Identify which cell holds the provided text, then report its (X, Y) central coordinate. 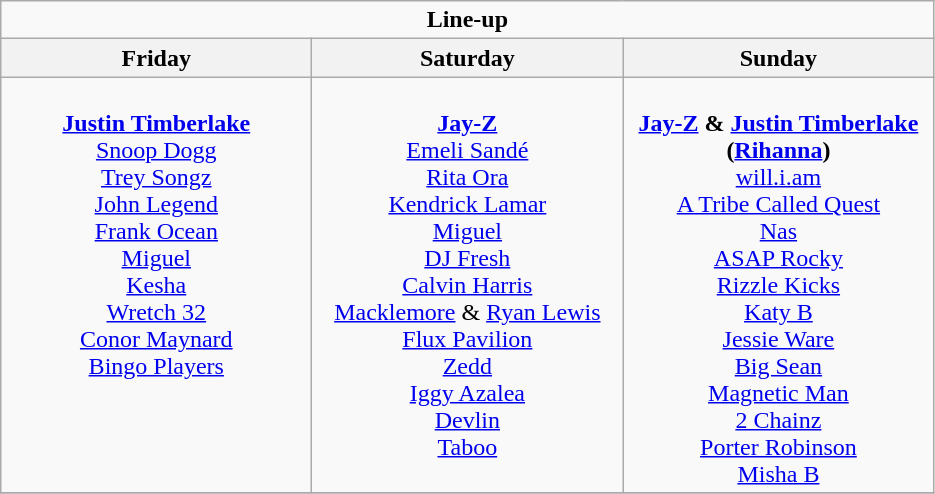
Friday (156, 58)
Sunday (778, 58)
Saturday (468, 58)
Jay-Z Emeli Sandé Rita Ora Kendrick Lamar Miguel DJ Fresh Calvin Harris Macklemore & Ryan Lewis Flux Pavilion Zedd Iggy Azalea Devlin Taboo (468, 285)
Line-up (468, 20)
Justin Timberlake Snoop Dogg Trey Songz John Legend Frank Ocean Miguel Kesha Wretch 32 Conor Maynard Bingo Players (156, 285)
